Pinpoint the cell where the given text exists, returning its [X, Y] midpoint coordinate. 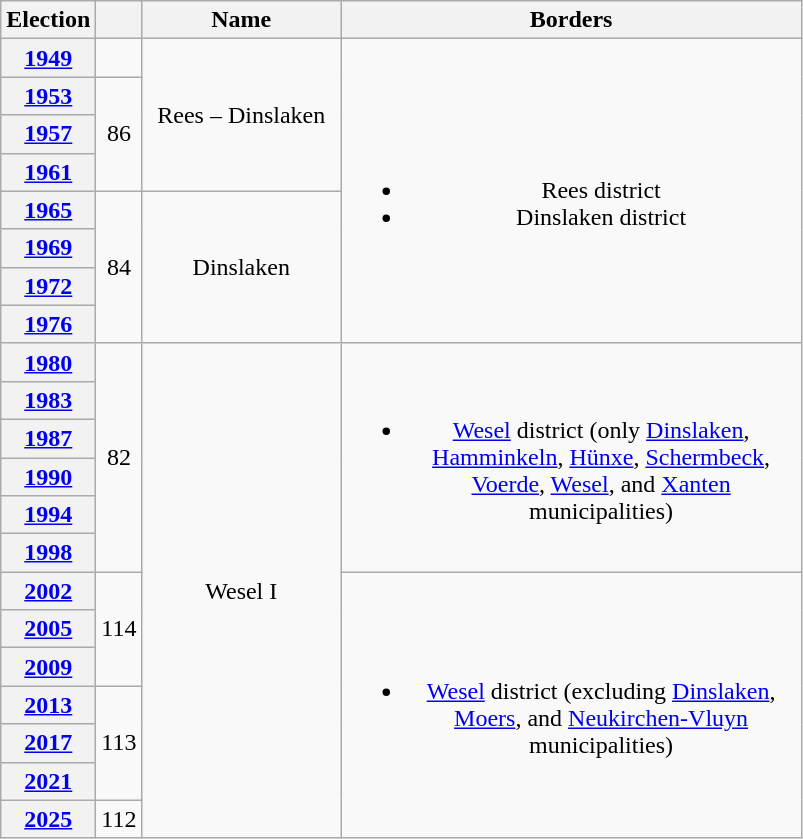
2017 [48, 743]
1949 [48, 58]
1953 [48, 96]
Borders [572, 20]
2025 [48, 819]
1994 [48, 515]
1965 [48, 210]
Dinslaken [242, 267]
1980 [48, 362]
1972 [48, 286]
1961 [48, 172]
Rees – Dinslaken [242, 115]
2002 [48, 591]
84 [119, 267]
Rees districtDinslaken district [572, 191]
82 [119, 457]
114 [119, 629]
2009 [48, 667]
1983 [48, 400]
112 [119, 819]
Wesel I [242, 590]
1998 [48, 553]
Wesel district (excluding Dinslaken, Moers, and Neukirchen-Vluyn municipalities) [572, 705]
2021 [48, 781]
1969 [48, 248]
1957 [48, 134]
2013 [48, 705]
1976 [48, 324]
Name [242, 20]
86 [119, 134]
Election [48, 20]
1990 [48, 477]
Wesel district (only Dinslaken, Hamminkeln, Hünxe, Schermbeck, Voerde, Wesel, and Xanten municipalities) [572, 457]
2005 [48, 629]
113 [119, 743]
1987 [48, 438]
